Locate the cell with the specified text and output its (x, y) center coordinate. 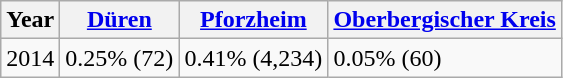
Pforzheim (254, 20)
0.25% (72) (120, 58)
Oberbergischer Kreis (444, 20)
Year (30, 20)
0.41% (4,234) (254, 58)
2014 (30, 58)
Düren (120, 20)
0.05% (60) (444, 58)
